Find where the given text appears and provide that cell's center as [x, y] coordinate. 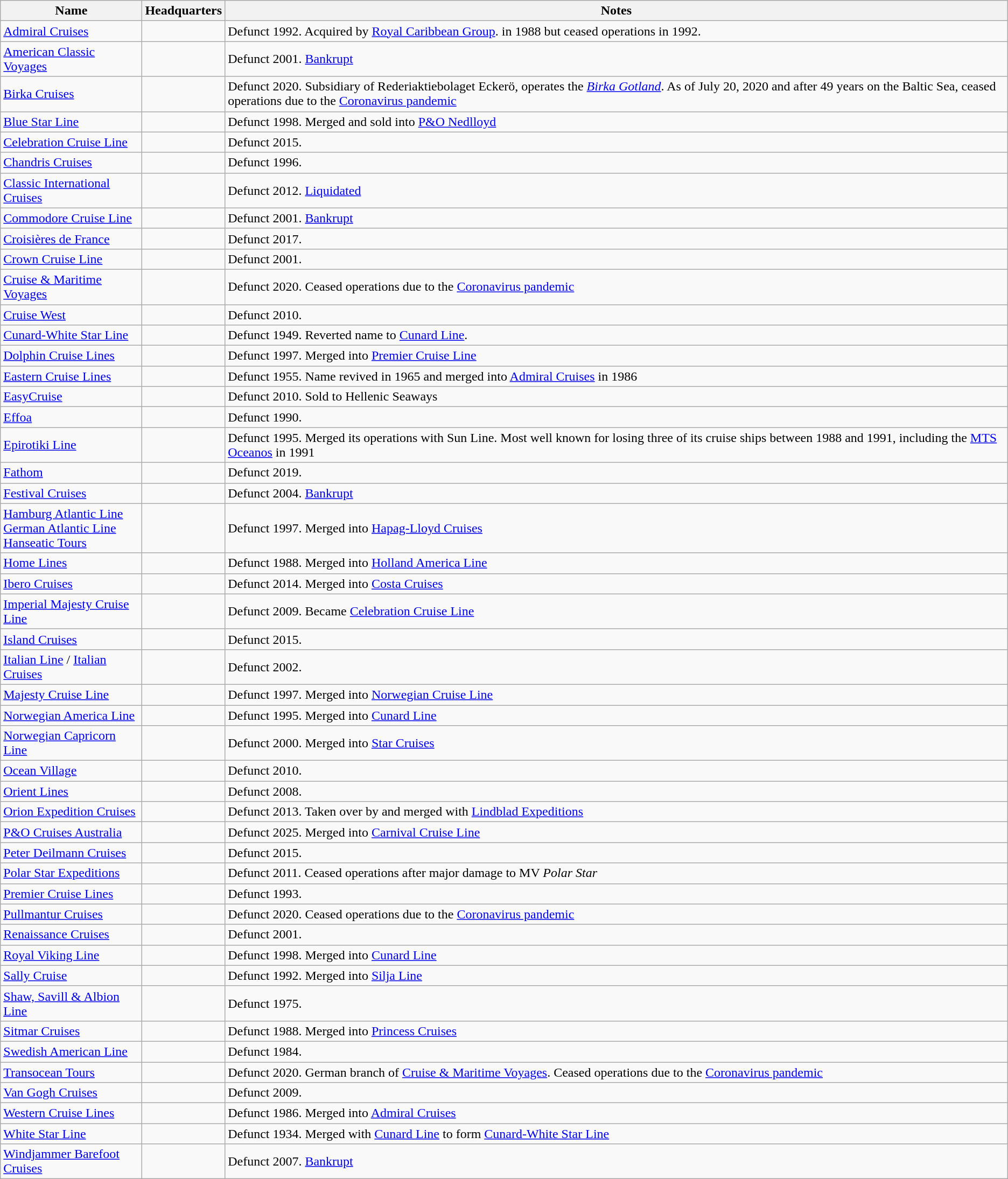
Defunct 1993. [617, 894]
Defunct 2011. Ceased operations after major damage to MV Polar Star [617, 873]
Defunct 2017. [617, 238]
Defunct 2014. Merged into Costa Cruises [617, 584]
Effoa [71, 417]
Classic International Cruises [71, 191]
Notes [617, 11]
Defunct 2009. Became Celebration Cruise Line [617, 612]
Defunct 2004. Bankrupt [617, 493]
Defunct 1975. [617, 1003]
Western Cruise Lines [71, 1113]
Defunct 1986. Merged into Admiral Cruises [617, 1113]
Defunct 2019. [617, 473]
Royal Viking Line [71, 955]
Defunct 1984. [617, 1051]
Celebration Cruise Line [71, 142]
Defunct 1990. [617, 417]
EasyCruise [71, 397]
Name [71, 11]
Defunct 2008. [617, 791]
Pullmantur Cruises [71, 914]
Norwegian America Line [71, 715]
Polar Star Expeditions [71, 873]
Eastern Cruise Lines [71, 376]
Blue Star Line [71, 122]
Defunct 1992. Merged into Silja Line [617, 976]
Defunct 2009. [617, 1093]
Van Gogh Cruises [71, 1093]
American Classic Voyages [71, 59]
Sitmar Cruises [71, 1031]
Defunct 2025. Merged into Carnival Cruise Line [617, 832]
Swedish American Line [71, 1051]
Festival Cruises [71, 493]
Ibero Cruises [71, 584]
Cunard-White Star Line [71, 335]
Defunct 1955. Name revived in 1965 and merged into Admiral Cruises in 1986 [617, 376]
Sally Cruise [71, 976]
Island Cruises [71, 639]
Renaissance Cruises [71, 935]
Defunct 1949. Reverted name to Cunard Line. [617, 335]
Defunct 1988. Merged into Holland America Line [617, 563]
Defunct 2012. Liquidated [617, 191]
Defunct 2007. Bankrupt [617, 1162]
Defunct 1997. Merged into Hapag-Lloyd Cruises [617, 528]
Defunct 2020. German branch of Cruise & Maritime Voyages. Ceased operations due to the Coronavirus pandemic [617, 1072]
Defunct 1997. Merged into Norwegian Cruise Line [617, 694]
Italian Line / Italian Cruises [71, 666]
Defunct 1997. Merged into Premier Cruise Line [617, 356]
Croisières de France [71, 238]
Defunct 1998. Merged and sold into P&O Nedlloyd [617, 122]
Defunct 2002. [617, 666]
Peter Deilmann Cruises [71, 853]
Imperial Majesty Cruise Line [71, 612]
Defunct 1998. Merged into Cunard Line [617, 955]
Cruise West [71, 315]
Chandris Cruises [71, 163]
Defunct 1934. Merged with Cunard Line to form Cunard-White Star Line [617, 1134]
Shaw, Savill & Albion Line [71, 1003]
Home Lines [71, 563]
Defunct 2010. Sold to Hellenic Seaways [617, 397]
Orion Expedition Cruises [71, 812]
Defunct 2000. Merged into Star Cruises [617, 743]
Windjammer Barefoot Cruises [71, 1162]
Admiral Cruises [71, 31]
Defunct 2013. Taken over by and merged with Lindblad Expeditions [617, 812]
Ocean Village [71, 771]
Majesty Cruise Line [71, 694]
Premier Cruise Lines [71, 894]
Defunct 1988. Merged into Princess Cruises [617, 1031]
Crown Cruise Line [71, 259]
Headquarters [184, 11]
Fathom [71, 473]
P&O Cruises Australia [71, 832]
Transocean Tours [71, 1072]
Birka Cruises [71, 94]
Defunct 1996. [617, 163]
Dolphin Cruise Lines [71, 356]
Hamburg Atlantic LineGerman Atlantic LineHanseatic Tours [71, 528]
Cruise & Maritime Voyages [71, 286]
Orient Lines [71, 791]
Defunct 1995. Merged into Cunard Line [617, 715]
Norwegian Capricorn Line [71, 743]
Epirotiki Line [71, 445]
Commodore Cruise Line [71, 218]
Defunct 1992. Acquired by Royal Caribbean Group. in 1988 but ceased operations in 1992. [617, 31]
White Star Line [71, 1134]
